Find where the given text appears and provide that cell's center as (X, Y) coordinate. 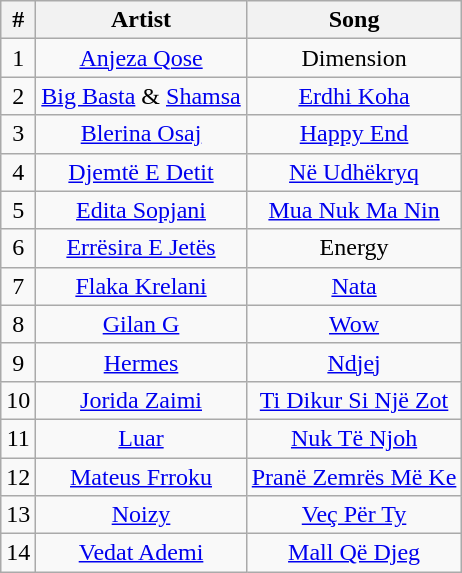
6 (18, 248)
11 (18, 438)
Wow (354, 324)
4 (18, 172)
Erdhi Koha (354, 96)
5 (18, 210)
Ti Dikur Si Një Zot (354, 400)
Anjeza Qose (141, 58)
1 (18, 58)
Jorida Zaimi (141, 400)
7 (18, 286)
Mua Nuk Ma Nin (354, 210)
Pranë Zemrës Më Ke (354, 477)
Dimension (354, 58)
10 (18, 400)
Edita Sopjani (141, 210)
8 (18, 324)
12 (18, 477)
Mateus Frroku (141, 477)
Big Basta & Shamsa (141, 96)
Noizy (141, 515)
Blerina Osaj (141, 134)
Mall Që Djeg (354, 553)
Nuk Të Njoh (354, 438)
Luar (141, 438)
13 (18, 515)
Happy End (354, 134)
14 (18, 553)
Nata (354, 286)
2 (18, 96)
Errësira E Jetës (141, 248)
Song (354, 20)
Energy (354, 248)
Flaka Krelani (141, 286)
Hermes (141, 362)
Djemtë E Detit (141, 172)
Artist (141, 20)
9 (18, 362)
Në Udhëkryq (354, 172)
Ndjej (354, 362)
# (18, 20)
3 (18, 134)
Veç Për Ty (354, 515)
Vedat Ademi (141, 553)
Gilan G (141, 324)
